Return the [x, y] coordinate for the center point of the cell that contains the specified text.  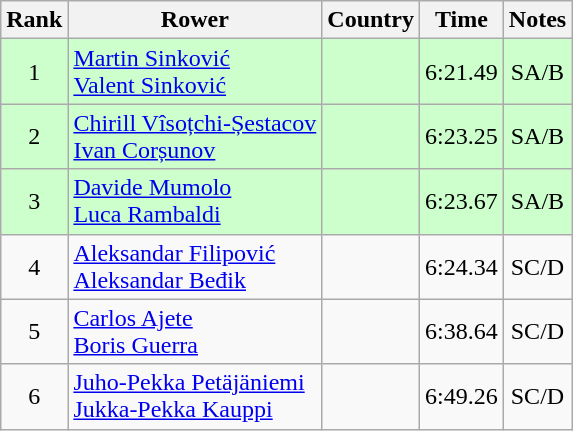
4 [34, 266]
6 [34, 396]
6:21.49 [462, 72]
Time [462, 20]
Chirill Vîsoțchi-ȘestacovIvan Corșunov [195, 136]
Rower [195, 20]
6:38.64 [462, 332]
Country [371, 20]
6:24.34 [462, 266]
Carlos AjeteBoris Guerra [195, 332]
3 [34, 202]
Aleksandar FilipovićAleksandar Beđik [195, 266]
1 [34, 72]
Notes [537, 20]
Davide MumoloLuca Rambaldi [195, 202]
2 [34, 136]
Martin SinkovićValent Sinković [195, 72]
Rank [34, 20]
6:23.25 [462, 136]
6:23.67 [462, 202]
6:49.26 [462, 396]
Juho-Pekka PetäjäniemiJukka-Pekka Kauppi [195, 396]
5 [34, 332]
